From the cell containing the given text, extract its center point as (X, Y) coordinate. 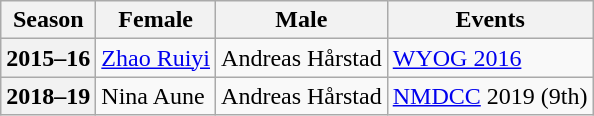
Events (490, 20)
Nina Aune (156, 96)
Male (302, 20)
WYOG 2016 (490, 58)
Zhao Ruiyi (156, 58)
Season (48, 20)
2018–19 (48, 96)
NMDCC 2019 (9th) (490, 96)
Female (156, 20)
2015–16 (48, 58)
